Determine the [x, y] coordinate at the center of the cell enclosing the given text.  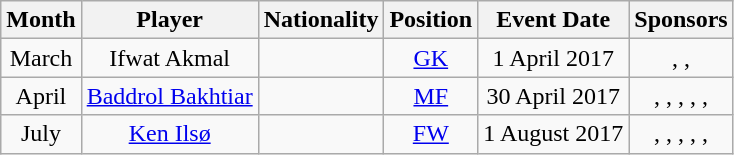
March [41, 58]
Event Date [554, 20]
, , [681, 58]
Player [170, 20]
Nationality [321, 20]
GK [431, 58]
July [41, 134]
FW [431, 134]
Month [41, 20]
April [41, 96]
MF [431, 96]
1 April 2017 [554, 58]
Position [431, 20]
Ifwat Akmal [170, 58]
1 August 2017 [554, 134]
Ken Ilsø [170, 134]
30 April 2017 [554, 96]
Baddrol Bakhtiar [170, 96]
Sponsors [681, 20]
